Return the [x, y] coordinate for the center point of the cell that contains the specified text.  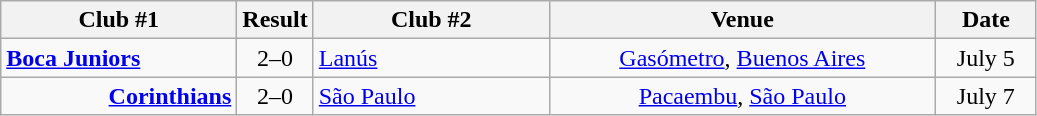
July 5 [986, 58]
Club #1 [119, 20]
Date [986, 20]
Club #2 [431, 20]
Boca Juniors [119, 58]
Corinthians [119, 96]
Gasómetro, Buenos Aires [742, 58]
Lanús [431, 58]
Pacaembu, São Paulo [742, 96]
São Paulo [431, 96]
Venue [742, 20]
Result [275, 20]
July 7 [986, 96]
